From the cell containing the given text, extract its center point as [X, Y] coordinate. 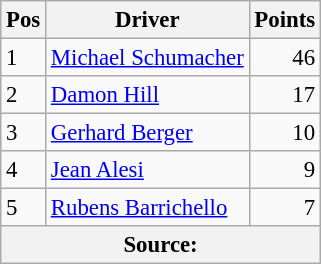
10 [284, 133]
3 [24, 133]
46 [284, 58]
Gerhard Berger [148, 133]
9 [284, 170]
17 [284, 95]
4 [24, 170]
1 [24, 58]
Pos [24, 20]
Damon Hill [148, 95]
7 [284, 208]
Source: [161, 245]
Points [284, 20]
Driver [148, 20]
Michael Schumacher [148, 58]
5 [24, 208]
Rubens Barrichello [148, 208]
Jean Alesi [148, 170]
2 [24, 95]
